Provide the (x, y) coordinate of the cell's center where the given text is located.  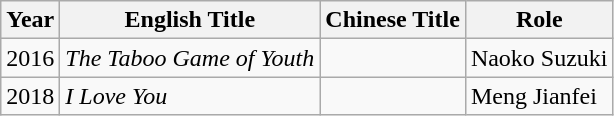
The Taboo Game of Youth (190, 58)
Naoko Suzuki (539, 58)
Chinese Title (393, 20)
Meng Jianfei (539, 96)
Role (539, 20)
I Love You (190, 96)
English Title (190, 20)
2018 (30, 96)
2016 (30, 58)
Year (30, 20)
